Capture the cell that displays the provided text and extract its (x, y) central coordinate. 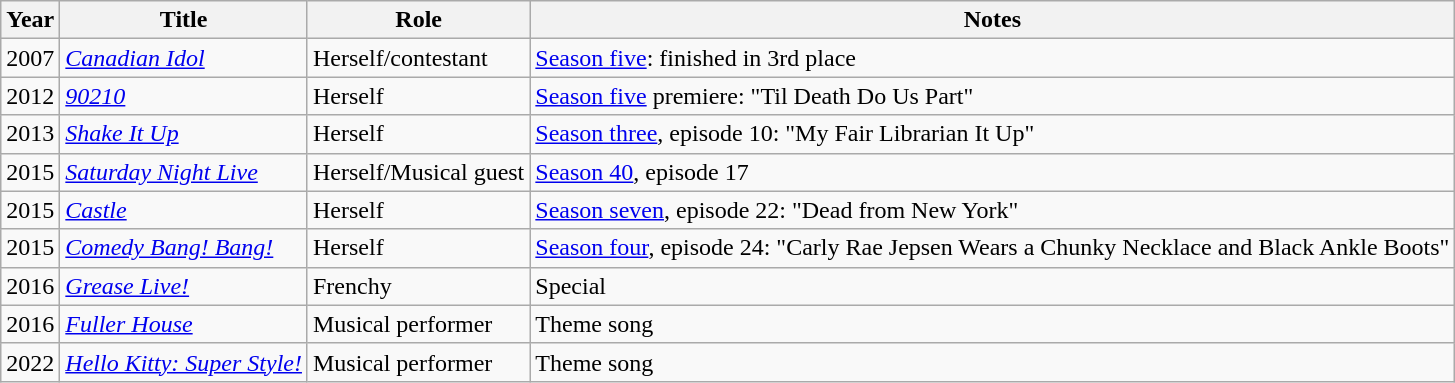
Notes (992, 20)
Year (30, 20)
Season three, episode 10: "My Fair Librarian It Up" (992, 134)
Role (418, 20)
Grease Live! (184, 286)
Hello Kitty: Super Style! (184, 362)
Season 40, episode 17 (992, 172)
Herself/Musical guest (418, 172)
2022 (30, 362)
Herself/contestant (418, 58)
Shake It Up (184, 134)
Comedy Bang! Bang! (184, 248)
Season four, episode 24: "Carly Rae Jepsen Wears a Chunky Necklace and Black Ankle Boots" (992, 248)
Saturday Night Live (184, 172)
2012 (30, 96)
Title (184, 20)
2007 (30, 58)
Fuller House (184, 324)
Castle (184, 210)
90210 (184, 96)
Special (992, 286)
Season five: finished in 3rd place (992, 58)
Season seven, episode 22: "Dead from New York" (992, 210)
Canadian Idol (184, 58)
Season five premiere: "Til Death Do Us Part" (992, 96)
2013 (30, 134)
Frenchy (418, 286)
